Search for the cell housing the specified text and yield its (X, Y) center coordinate. 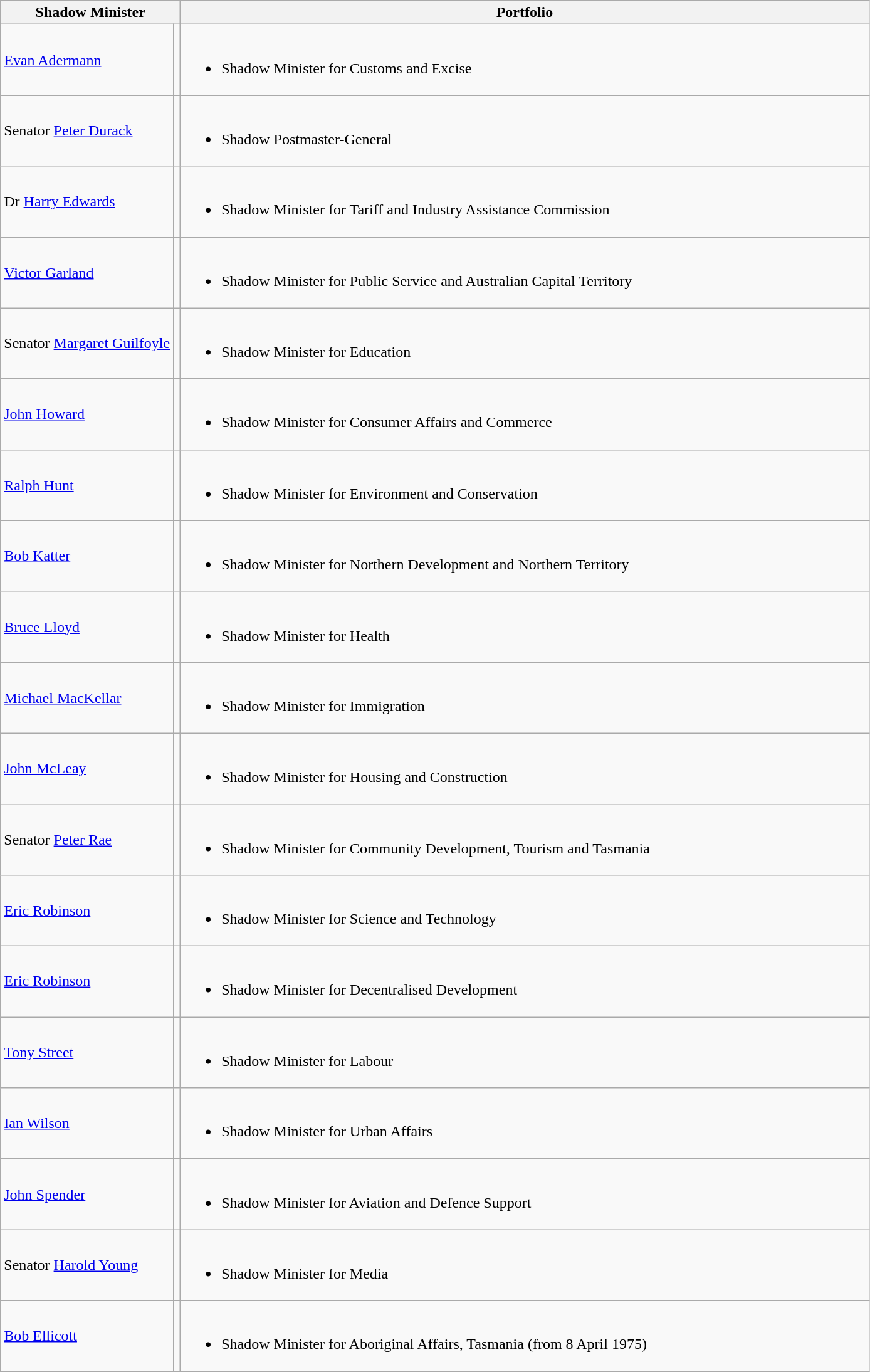
Shadow Minister for Health (525, 627)
Shadow Minister for Customs and Excise (525, 60)
Shadow Minister for Consumer Affairs and Commerce (525, 414)
Shadow Minister for Aviation and Defence Support (525, 1194)
Bob Ellicott (87, 1336)
Dr Harry Edwards (87, 202)
Ian Wilson (87, 1124)
John Howard (87, 414)
Shadow Minister for Aboriginal Affairs, Tasmania (from 8 April 1975) (525, 1336)
Shadow Minister for Northern Development and Northern Territory (525, 556)
Shadow Minister for Decentralised Development (525, 982)
Shadow Minister for Immigration (525, 697)
Shadow Minister for Media (525, 1265)
Shadow Minister for Environment and Conservation (525, 485)
Victor Garland (87, 272)
John Spender (87, 1194)
Shadow Minister for Public Service and Australian Capital Territory (525, 272)
Shadow Minister for Science and Technology (525, 910)
Shadow Minister (90, 13)
Shadow Minister for Housing and Construction (525, 769)
John McLeay (87, 769)
Bruce Lloyd (87, 627)
Senator Harold Young (87, 1265)
Ralph Hunt (87, 485)
Michael MacKellar (87, 697)
Shadow Minister for Tariff and Industry Assistance Commission (525, 202)
Tony Street (87, 1052)
Evan Adermann (87, 60)
Shadow Minister for Education (525, 344)
Shadow Minister for Labour (525, 1052)
Shadow Postmaster-General (525, 130)
Bob Katter (87, 556)
Shadow Minister for Urban Affairs (525, 1124)
Shadow Minister for Community Development, Tourism and Tasmania (525, 839)
Senator Margaret Guilfoyle (87, 344)
Portfolio (525, 13)
Senator Peter Rae (87, 839)
Senator Peter Durack (87, 130)
